Return [X, Y] of the center of cell containing provided text 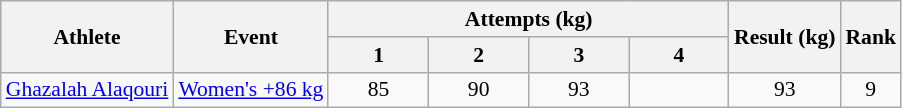
1 [378, 55]
85 [378, 90]
Ghazalah Alaqouri [88, 90]
Attempts (kg) [528, 19]
Result (kg) [784, 36]
4 [679, 55]
3 [579, 55]
Women's +86 kg [250, 90]
2 [479, 55]
Rank [870, 36]
90 [479, 90]
Athlete [88, 36]
Event [250, 36]
9 [870, 90]
